Return the [x, y] coordinate for the center point of the cell that contains the specified text.  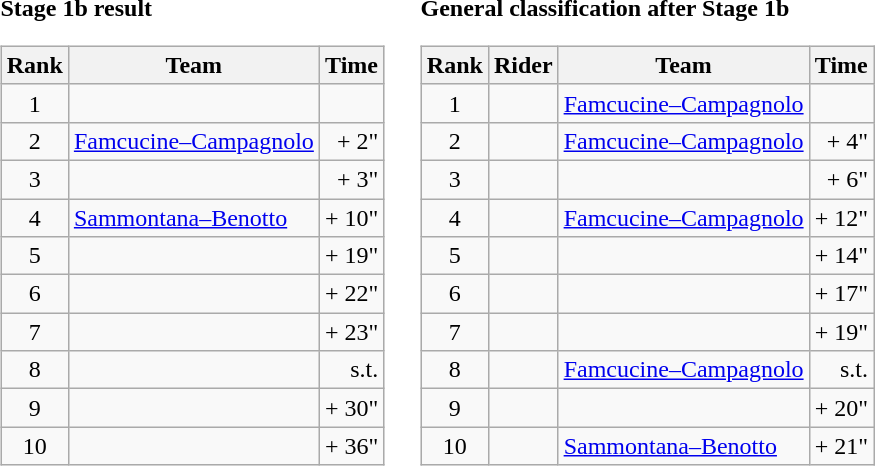
+ 12" [841, 217]
+ 20" [841, 408]
+ 36" [351, 446]
+ 21" [841, 446]
+ 22" [351, 294]
+ 6" [841, 179]
+ 23" [351, 332]
+ 2" [351, 141]
+ 3" [351, 179]
+ 30" [351, 408]
+ 14" [841, 256]
+ 17" [841, 294]
+ 10" [351, 217]
+ 4" [841, 141]
Rider [523, 65]
